Scan for the cell matching the given text and deliver its (x, y) coordinate at center. 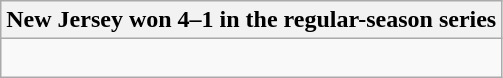
New Jersey won 4–1 in the regular-season series (252, 20)
